Capture the cell that displays the provided text and extract its [X, Y] central coordinate. 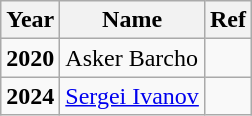
Sergei Ivanov [132, 96]
Asker Barcho [132, 58]
Name [132, 20]
2020 [30, 58]
Year [30, 20]
2024 [30, 96]
Ref [228, 20]
